From the cell containing the given text, extract its center point as (x, y) coordinate. 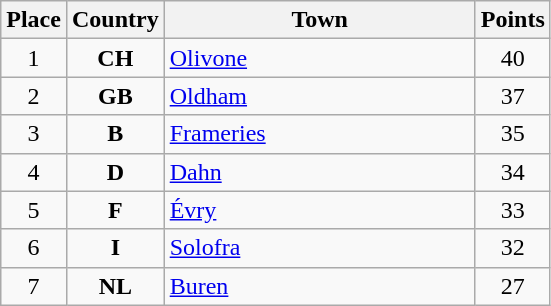
I (115, 248)
Solofra (320, 248)
32 (512, 248)
CH (115, 58)
27 (512, 286)
40 (512, 58)
7 (34, 286)
33 (512, 210)
Évry (320, 210)
34 (512, 172)
GB (115, 96)
F (115, 210)
Town (320, 20)
5 (34, 210)
4 (34, 172)
Buren (320, 286)
Country (115, 20)
Olivone (320, 58)
D (115, 172)
Points (512, 20)
1 (34, 58)
B (115, 134)
NL (115, 286)
Place (34, 20)
6 (34, 248)
37 (512, 96)
Dahn (320, 172)
35 (512, 134)
Oldham (320, 96)
Frameries (320, 134)
3 (34, 134)
2 (34, 96)
